Identify which cell holds the provided text, then report its [x, y] central coordinate. 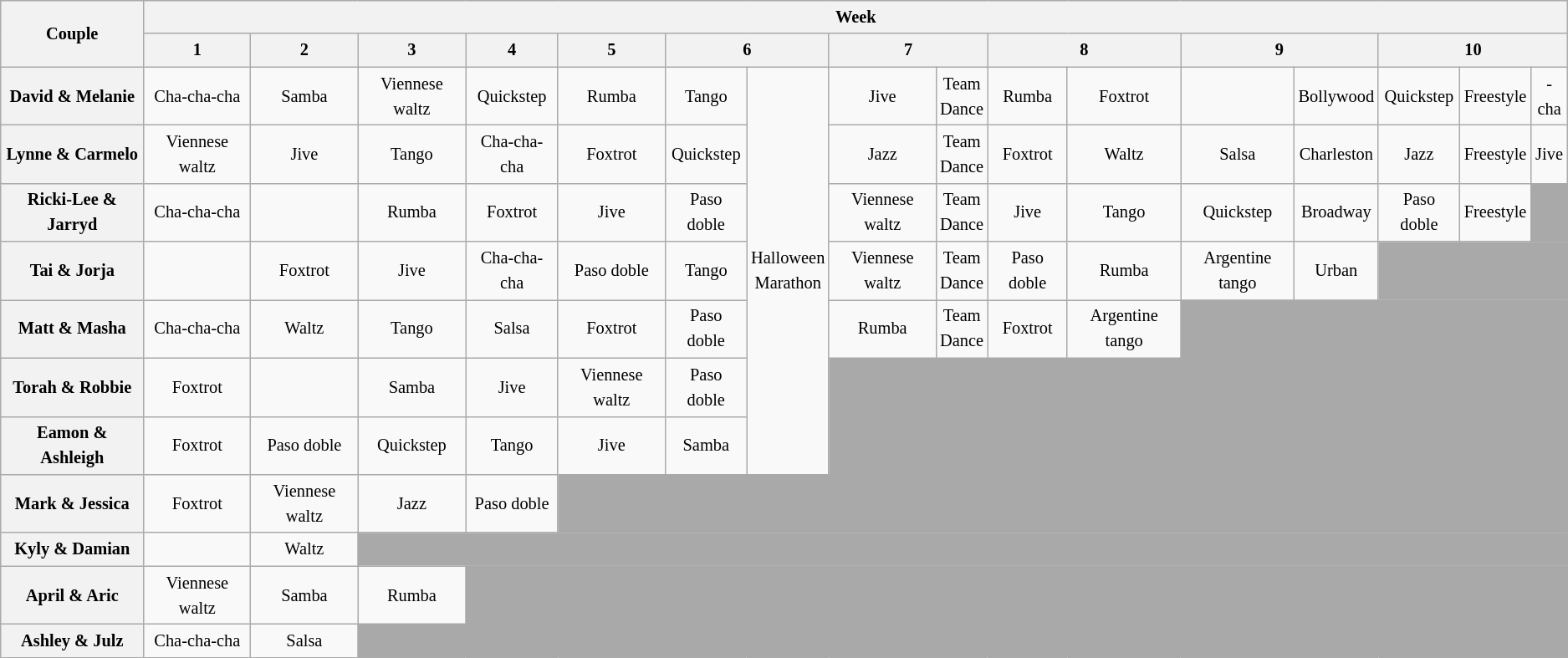
6 [747, 50]
1 [197, 50]
7 [908, 50]
4 [512, 50]
Week [856, 17]
Matt & Masha [72, 329]
April & Aric [72, 595]
Kyly & Damian [72, 549]
Eamon & Ashleigh [72, 446]
Urban [1336, 271]
9 [1279, 50]
Lynne & Carmelo [72, 154]
Ashley & Julz [72, 640]
HalloweenMarathon [788, 271]
2 [304, 50]
Bollywood [1336, 96]
3 [411, 50]
Broadway [1336, 212]
8 [1084, 50]
-cha [1549, 96]
Charleston [1336, 154]
Ricki-Lee & Jarryd [72, 212]
Couple [72, 33]
5 [611, 50]
10 [1474, 50]
Tai & Jorja [72, 271]
Torah & Robbie [72, 387]
David & Melanie [72, 96]
Mark & Jessica [72, 503]
